From the cell containing the given text, extract its center point as [x, y] coordinate. 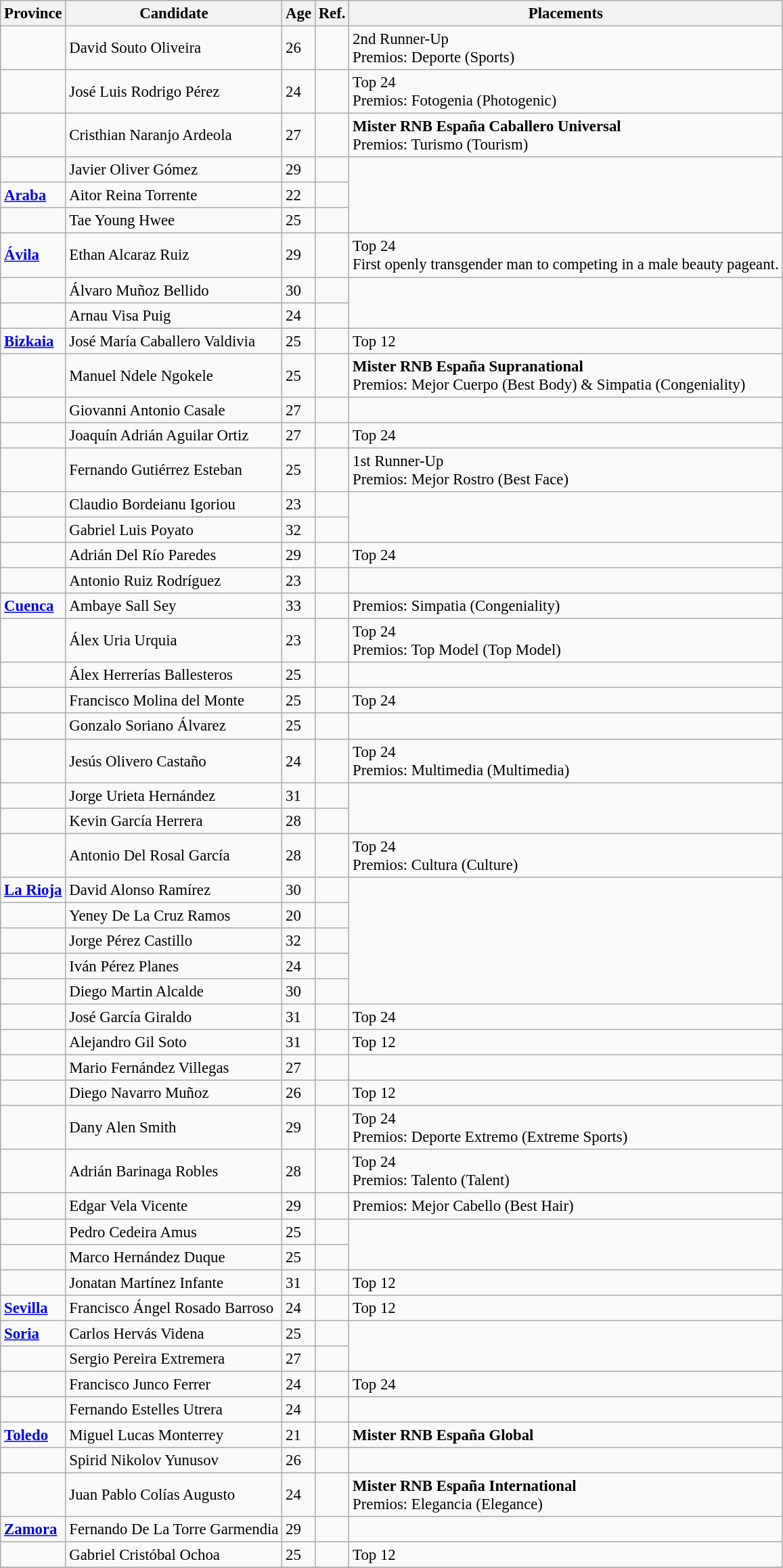
Araba [33, 195]
Soria [33, 1333]
Cuenca [33, 606]
Mister RNB España InternationalPremios: Elegancia (Elegance) [566, 1495]
Jorge Pérez Castillo [174, 941]
1st Runner-UpPremios: Mejor Rostro (Best Face) [566, 469]
Giovanni Antonio Casale [174, 410]
Antonio Ruiz Rodríguez [174, 581]
Top 24Premios: Cultura (Culture) [566, 855]
Sevilla [33, 1308]
Adrián Del Río Paredes [174, 555]
Ambaye Sall Sey [174, 606]
José María Caballero Valdivia [174, 341]
Mister RNB España SupranationalPremios: Mejor Cuerpo (Best Body) & Simpatia (Congeniality) [566, 375]
José Luis Rodrigo Pérez [174, 92]
Zamora [33, 1529]
Top 24Premios: Fotogenia (Photogenic) [566, 92]
Mister RNB España Global [566, 1435]
20 [299, 915]
Javier Oliver Gómez [174, 170]
Arnau Visa Puig [174, 315]
La Rioja [33, 890]
Age [299, 14]
Claudio Bordeianu Igoriou [174, 505]
Ref. [332, 14]
Sergio Pereira Extremera [174, 1359]
David Souto Oliveira [174, 49]
Francisco Junco Ferrer [174, 1384]
Adrián Barinaga Robles [174, 1172]
33 [299, 606]
Álex Uria Urquia [174, 641]
Top 24Premios: Deporte Extremo (Extreme Sports) [566, 1128]
Marco Hernández Duque [174, 1257]
Mario Fernández Villegas [174, 1068]
Toledo [33, 1435]
Gonzalo Soriano Álvarez [174, 727]
Diego Martin Alcalde [174, 992]
Iván Pérez Planes [174, 966]
Mister RNB España Caballero UniversalPremios: Turismo (Tourism) [566, 135]
Miguel Lucas Monterrey [174, 1435]
Antonio Del Rosal García [174, 855]
Fernando Gutiérrez Esteban [174, 469]
Francisco Molina del Monte [174, 701]
Top 24Premios: Multimedia (Multimedia) [566, 760]
Álex Herrerías Ballesteros [174, 675]
Carlos Hervás Videna [174, 1333]
Candidate [174, 14]
Premios: Mejor Cabello (Best Hair) [566, 1206]
Premios: Simpatia (Congeniality) [566, 606]
Ethan Alcaraz Ruiz [174, 256]
José García Giraldo [174, 1017]
Jorge Urieta Hernández [174, 795]
21 [299, 1435]
2nd Runner-UpPremios: Deporte (Sports) [566, 49]
Jonatan Martínez Infante [174, 1283]
Top 24Premios: Talento (Talent) [566, 1172]
Fernando Estelles Utrera [174, 1410]
Aitor Reina Torrente [174, 195]
Gabriel Luis Poyato [174, 530]
Joaquín Adrián Aguilar Ortiz [174, 436]
Top 24Premios: Top Model (Top Model) [566, 641]
Álvaro Muñoz Bellido [174, 290]
Cristhian Naranjo Ardeola [174, 135]
Ávila [33, 256]
Diego Navarro Muñoz [174, 1093]
Dany Alen Smith [174, 1128]
Francisco Ángel Rosado Barroso [174, 1308]
Kevin García Herrera [174, 821]
Manuel Ndele Ngokele [174, 375]
22 [299, 195]
David Alonso Ramírez [174, 890]
Juan Pablo Colías Augusto [174, 1495]
Top 24First openly transgender man to competing in a male beauty pageant. [566, 256]
Province [33, 14]
Tae Young Hwee [174, 221]
Yeney De La Cruz Ramos [174, 915]
Placements [566, 14]
Gabriel Cristóbal Ochoa [174, 1555]
Bizkaia [33, 341]
Edgar Vela Vicente [174, 1206]
Spirid Nikolov Yunusov [174, 1460]
Jesús Olivero Castaño [174, 760]
Fernando De La Torre Garmendia [174, 1529]
Pedro Cedeira Amus [174, 1232]
Alejandro Gil Soto [174, 1042]
